Provide the (x, y) coordinate of the cell's center where the given text is located.  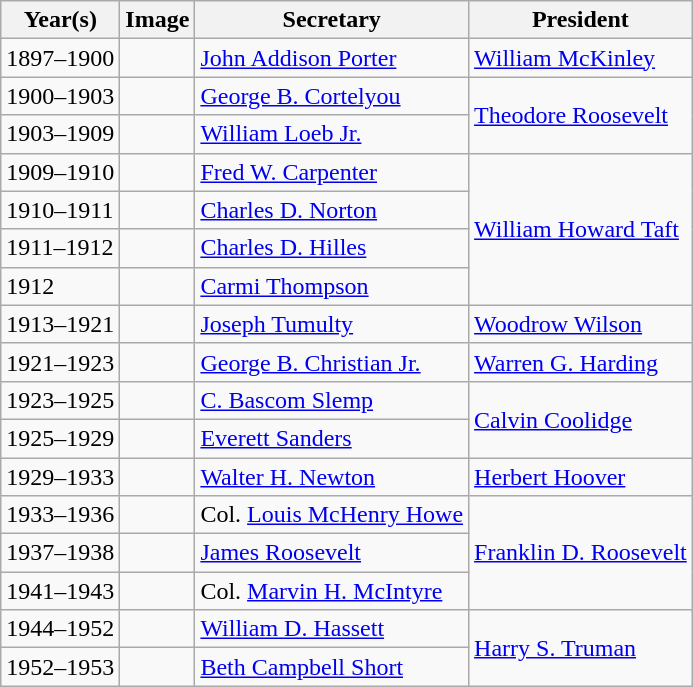
Charles D. Hilles (332, 248)
1925–1929 (60, 438)
Charles D. Norton (332, 210)
Everett Sanders (332, 438)
1909–1910 (60, 172)
1929–1933 (60, 477)
1910–1911 (60, 210)
George B. Cortelyou (332, 96)
William Howard Taft (581, 229)
1913–1921 (60, 324)
1912 (60, 286)
William McKinley (581, 58)
Calvin Coolidge (581, 419)
James Roosevelt (332, 553)
Warren G. Harding (581, 362)
Carmi Thompson (332, 286)
Fred W. Carpenter (332, 172)
1937–1938 (60, 553)
John Addison Porter (332, 58)
Secretary (332, 20)
1923–1925 (60, 400)
George B. Christian Jr. (332, 362)
Col. Marvin H. McIntyre (332, 591)
Year(s) (60, 20)
Franklin D. Roosevelt (581, 553)
William D. Hassett (332, 629)
Col. Louis McHenry Howe (332, 515)
1921–1923 (60, 362)
Walter H. Newton (332, 477)
1903–1909 (60, 134)
President (581, 20)
1897–1900 (60, 58)
1900–1903 (60, 96)
1944–1952 (60, 629)
Beth Campbell Short (332, 667)
Woodrow Wilson (581, 324)
Theodore Roosevelt (581, 115)
Herbert Hoover (581, 477)
William Loeb Jr. (332, 134)
1933–1936 (60, 515)
Joseph Tumulty (332, 324)
1911–1912 (60, 248)
1941–1943 (60, 591)
Image (158, 20)
Harry S. Truman (581, 648)
C. Bascom Slemp (332, 400)
1952–1953 (60, 667)
